Provide the [X, Y] coordinate of the cell's center where the given text is located.  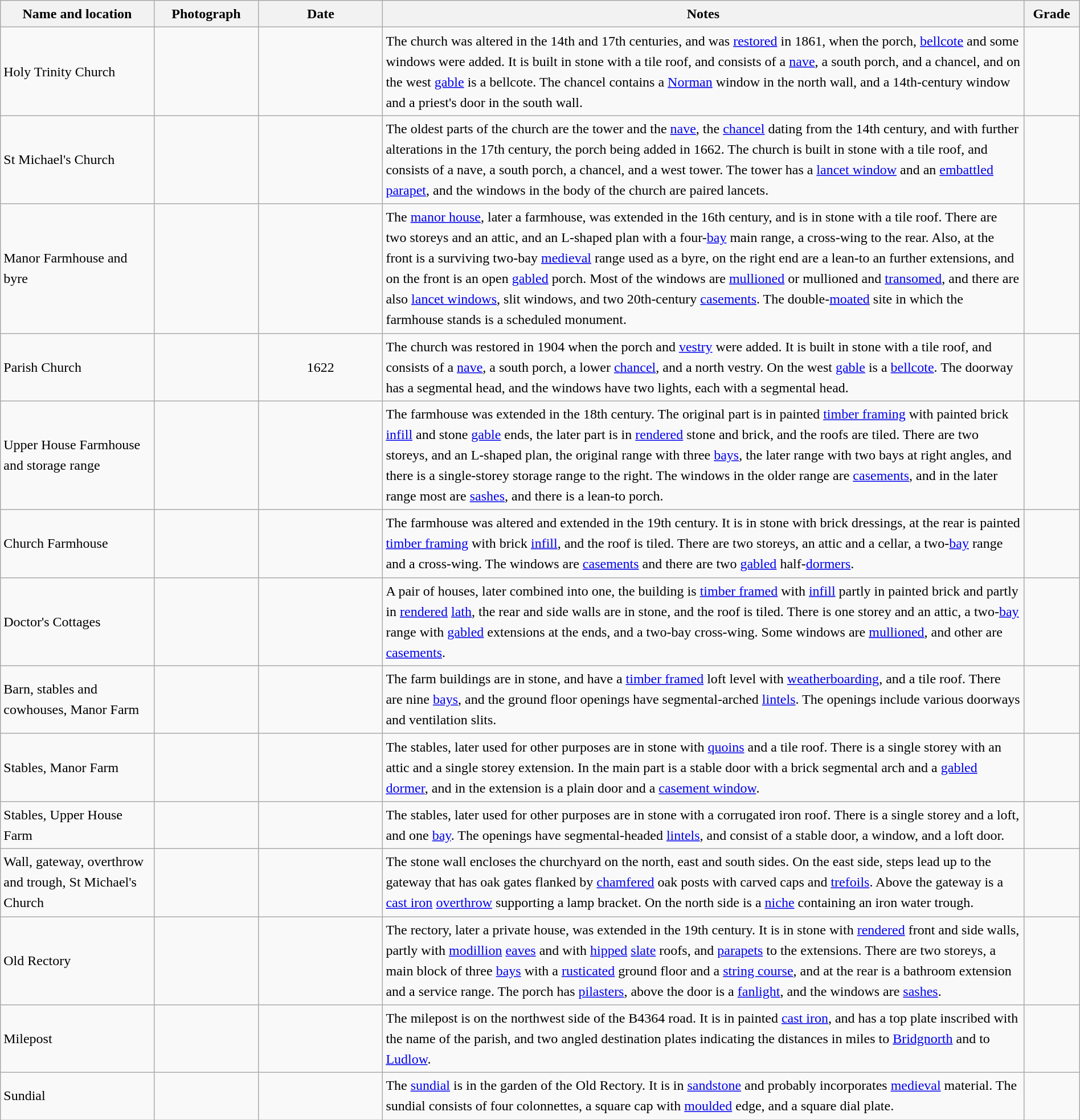
Stables, Upper House Farm [77, 824]
Photograph [206, 14]
Grade [1052, 14]
Barn, stables and cowhouses, Manor Farm [77, 699]
Parish Church [77, 367]
Upper House Farmhouse and storage range [77, 456]
Holy Trinity Church [77, 72]
Date [321, 14]
Milepost [77, 1039]
Manor Farmhouse and byre [77, 269]
1622 [321, 367]
St Michael's Church [77, 159]
Sundial [77, 1097]
Church Farmhouse [77, 543]
Notes [703, 14]
Old Rectory [77, 961]
Wall, gateway, overthrow and trough, St Michael's Church [77, 883]
Name and location [77, 14]
Stables, Manor Farm [77, 768]
Doctor's Cottages [77, 622]
